For the text-containing cell, return its midpoint in [X, Y] coordinate format. 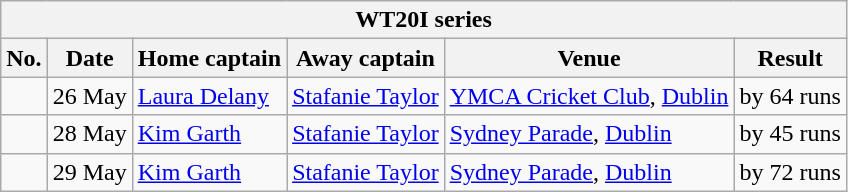
26 May [90, 96]
Result [790, 58]
YMCA Cricket Club, Dublin [589, 96]
Date [90, 58]
No. [24, 58]
28 May [90, 134]
by 72 runs [790, 172]
Home captain [209, 58]
Venue [589, 58]
WT20I series [424, 20]
Away captain [366, 58]
by 45 runs [790, 134]
29 May [90, 172]
by 64 runs [790, 96]
Laura Delany [209, 96]
